Determine the (X, Y) coordinate at the center of the cell enclosing the given text.  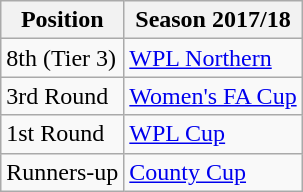
Women's FA Cup (213, 96)
County Cup (213, 172)
WPL Northern (213, 58)
1st Round (62, 134)
Runners-up (62, 172)
Position (62, 20)
Season 2017/18 (213, 20)
WPL Cup (213, 134)
8th (Tier 3) (62, 58)
3rd Round (62, 96)
